For the text-containing cell, return its midpoint in [x, y] coordinate format. 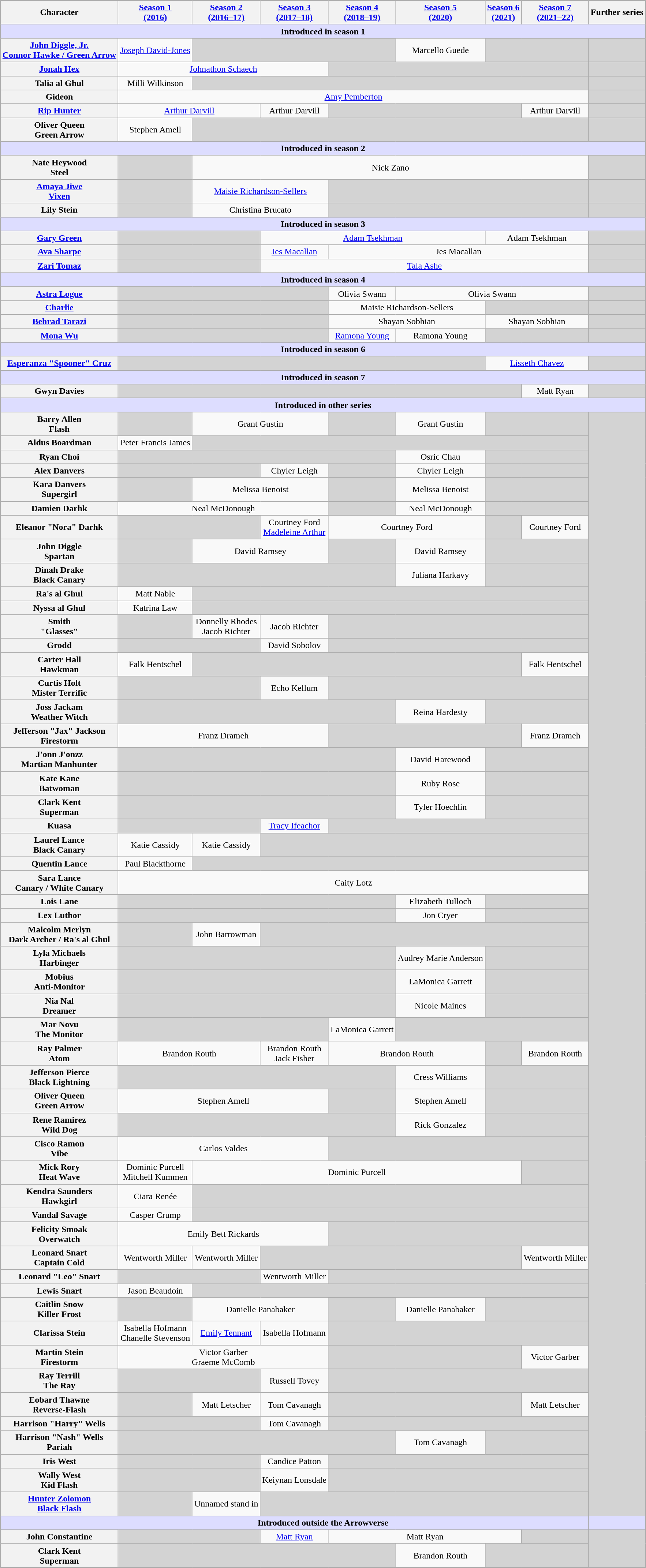
Kara DanversSupergirl [59, 490]
Emily Tennant [226, 1333]
Iris West [59, 1461]
Felicity SmoakOverwatch [59, 1234]
Lyla MichaelsHarbinger [59, 958]
Gwyn Davies [59, 391]
John Diggle, Jr.Connor Hawke / Green Arrow [59, 50]
Jefferson Pierce Black Lightning [59, 1077]
Introduced in season 1 [323, 31]
Carlos Valdes [223, 1148]
Season 4(2018–19) [362, 12]
Introduced in season 7 [323, 377]
Dominic PurcellMitchell Kummen [155, 1172]
Milli Wilkinson [155, 83]
Keiynan Lonsdale [294, 1480]
John DiggleSpartan [59, 551]
Season 5(2020) [440, 12]
Aldus Boardman [59, 443]
Amaya JiweVixen [59, 191]
Kendra SaundersHawkgirl [59, 1196]
Johnathon Schaech [223, 69]
Juliana Harkavy [440, 575]
Lily Stein [59, 210]
Donnelly RhodesJacob Richter [226, 626]
Harrison "Nash" Wells Pariah [59, 1442]
Leonard "Leo" Snart [59, 1276]
Nia Nal Dreamer [59, 1006]
Kate Kane Batwoman [59, 783]
Alex Danvers [59, 471]
Smith"Glasses" [59, 626]
Esperanza "Spooner" Cruz [59, 363]
Eleanor "Nora" Darhk [59, 527]
Gideon [59, 97]
Charlie [59, 307]
Clark KentSuperman [59, 807]
John Constantine [59, 1537]
Joss Jackam Weather Witch [59, 712]
Jacob Richter [294, 626]
Introduced in season 4 [323, 280]
Christina Brucato [260, 210]
Katrina Law [155, 608]
Ruby Rose [440, 783]
Quentin Lance [59, 864]
Ray PalmerAtom [59, 1053]
Lewis Snart [59, 1291]
Season 6(2021) [503, 12]
Season 2(2016–17) [226, 12]
Tracy Ifeachor [294, 826]
Season 3(2017–18) [294, 12]
Gary Green [59, 238]
Audrey Marie Anderson [440, 958]
Osric Chau [440, 457]
Introduced in season 6 [323, 349]
Emily Bett Rickards [223, 1234]
Caity Lotz [354, 883]
Season 1(2016) [155, 12]
Mick RoryHeat Wave [59, 1172]
Tala Ashe [425, 266]
Kuasa [59, 826]
Mona Wu [59, 336]
Joseph David-Jones [155, 50]
Victor Garber [555, 1357]
Cress Williams [440, 1077]
Lois Lane [59, 901]
Isabella Hofmann [294, 1333]
John Barrowman [226, 934]
Nate HeywoodSteel [59, 168]
Nicole Maines [440, 1006]
Caitlin SnowKiller Frost [59, 1309]
Isabella HofmannChanelle Stevenson [155, 1333]
Rip Hunter [59, 111]
Clarissa Stein [59, 1333]
Behrad Tarazi [59, 321]
Introduced in other series [323, 405]
Zari Tomaz [59, 266]
Rick Gonzalez [440, 1125]
Sara LanceCanary / White Canary [59, 883]
Matt Nable [155, 594]
Martin SteinFirestorm [59, 1357]
Paul Blackthorne [155, 864]
Tyler Hoechlin [440, 807]
Season 7(2021–22) [555, 12]
Rene RamirezWild Dog [59, 1125]
Character [59, 12]
Ava Sharpe [59, 252]
Courtney FordMadeleine Arthur [294, 527]
J'onn J'onzzMartian Manhunter [59, 760]
Vandal Savage [59, 1215]
Echo Kellum [294, 688]
David Sobolov [294, 645]
Reina Hardesty [440, 712]
Cisco RamonVibe [59, 1148]
Marcello Guede [440, 50]
Jon Cryer [440, 915]
Ciara Renée [155, 1196]
Carter HallHawkman [59, 665]
Elizabeth Tulloch [440, 901]
Talia al Ghul [59, 83]
Dominic Purcell [357, 1172]
Nyssa al Ghul [59, 608]
Ra's al Ghul [59, 594]
Oliver Queen Green Arrow [59, 130]
Curtis HoltMister Terrific [59, 688]
Russell Tovey [294, 1381]
Malcolm MerlynDark Archer / Ra's al Ghul [59, 934]
Laurel LanceBlack Canary [59, 845]
Brandon RouthJack Fisher [294, 1053]
Jonah Hex [59, 69]
Dinah DrakeBlack Canary [59, 575]
David Harewood [440, 760]
Introduced in season 3 [323, 224]
Grodd [59, 645]
Nick Zano [390, 168]
Damien Darhk [59, 508]
Introduced outside the Arrowverse [323, 1523]
Lisseth Chavez [537, 363]
Clark Kent Superman [59, 1555]
Wally WestKid Flash [59, 1480]
Harrison "Harry" Wells [59, 1423]
Candice Patton [294, 1461]
Casper Crump [155, 1215]
Further series [617, 12]
Barry AllenFlash [59, 424]
Unnamed stand in [226, 1504]
Leonard SnartCaptain Cold [59, 1257]
Oliver QueenGreen Arrow [59, 1101]
Mobius Anti-Monitor [59, 982]
Astra Logue [59, 293]
Peter Francis James [155, 443]
Jason Beaudoin [155, 1291]
Victor GarberGraeme McComb [223, 1357]
Jefferson "Jax" JacksonFirestorm [59, 736]
Eobard ThawneReverse-Flash [59, 1404]
Introduced in season 2 [323, 149]
Ryan Choi [59, 457]
Ray TerrillThe Ray [59, 1381]
Mar Novu The Monitor [59, 1030]
Amy Pemberton [354, 97]
Lex Luthor [59, 915]
Hunter ZolomonBlack Flash [59, 1504]
